Scan for the cell matching the given text and deliver its (x, y) coordinate at center. 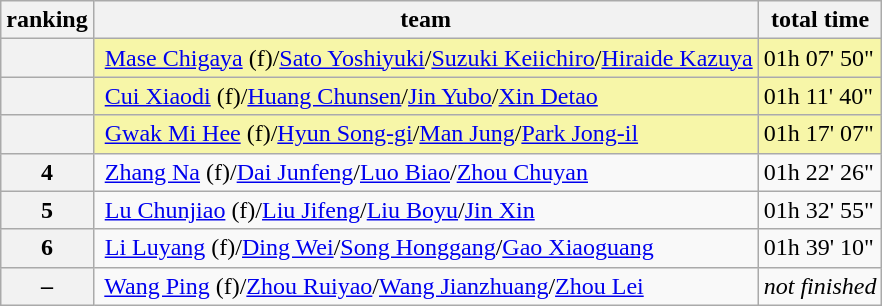
Zhang Na (f)/Dai Junfeng/Luo Biao/Zhou Chuyan (426, 172)
Li Luyang (f)/Ding Wei/Song Honggang/Gao Xiaoguang (426, 248)
01h 39' 10" (820, 248)
total time (820, 20)
01h 11' 40" (820, 96)
01h 17' 07" (820, 134)
Mase Chigaya (f)/Sato Yoshiyuki/Suzuki Keiichiro/Hiraide Kazuya (426, 58)
Lu Chunjiao (f)/Liu Jifeng/Liu Boyu/Jin Xin (426, 210)
Gwak Mi Hee (f)/Hyun Song-gi/Man Jung/Park Jong-il (426, 134)
Cui Xiaodi (f)/Huang Chunsen/Jin Yubo/Xin Detao (426, 96)
ranking (47, 20)
6 (47, 248)
01h 32' 55" (820, 210)
– (47, 286)
not finished (820, 286)
4 (47, 172)
team (426, 20)
Wang Ping (f)/Zhou Ruiyao/Wang Jianzhuang/Zhou Lei (426, 286)
01h 22' 26" (820, 172)
01h 07' 50" (820, 58)
5 (47, 210)
